Capture the cell that displays the provided text and extract its (X, Y) central coordinate. 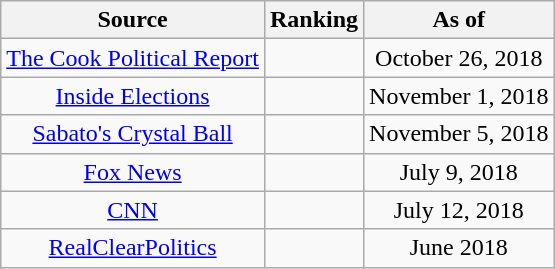
July 12, 2018 (459, 210)
Inside Elections (133, 96)
RealClearPolitics (133, 248)
October 26, 2018 (459, 58)
November 1, 2018 (459, 96)
Source (133, 20)
As of (459, 20)
Sabato's Crystal Ball (133, 134)
Fox News (133, 172)
June 2018 (459, 248)
November 5, 2018 (459, 134)
Ranking (314, 20)
July 9, 2018 (459, 172)
CNN (133, 210)
The Cook Political Report (133, 58)
